For the text-containing cell, return its midpoint in (x, y) coordinate format. 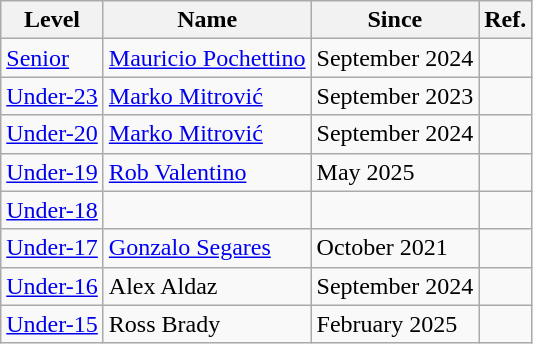
October 2021 (395, 248)
Under-15 (52, 324)
September 2023 (395, 96)
Under-17 (52, 248)
Mauricio Pochettino (207, 58)
February 2025 (395, 324)
Gonzalo Segares (207, 248)
Under-18 (52, 210)
May 2025 (395, 172)
Ref. (506, 20)
Rob Valentino (207, 172)
Since (395, 20)
Alex Aldaz (207, 286)
Under-16 (52, 286)
Senior (52, 58)
Name (207, 20)
Under-19 (52, 172)
Ross Brady (207, 324)
Under-23 (52, 96)
Under-20 (52, 134)
Level (52, 20)
